From the cell containing the given text, extract its center point as (X, Y) coordinate. 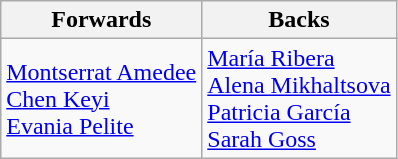
María Ribera Alena Mikhaltsova Patricia García Sarah Goss (299, 98)
Forwards (102, 20)
Montserrat Amedee Chen Keyi Evania Pelite (102, 98)
Backs (299, 20)
